Find where the given text appears and provide that cell's center as (X, Y) coordinate. 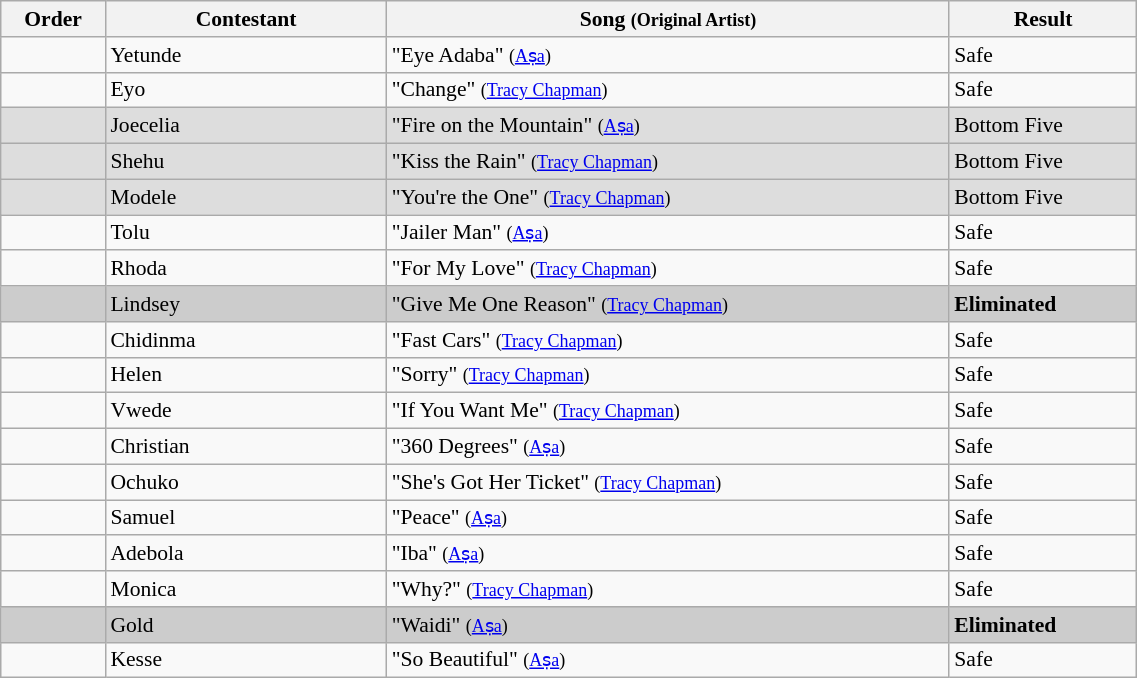
"So Beautiful" (Aṣa) (668, 660)
Chidinma (246, 340)
"Peace" (Aṣa) (668, 518)
"She's Got Her Ticket" (Tracy Chapman) (668, 482)
Ochuko (246, 482)
"Iba" (Aṣa) (668, 554)
Monica (246, 589)
"Eye Adaba" (Aṣa) (668, 55)
Order (54, 19)
Christian (246, 447)
"Kiss the Rain" (Tracy Chapman) (668, 162)
Song (Original Artist) (668, 19)
Lindsey (246, 304)
Modele (246, 197)
Gold (246, 625)
Rhoda (246, 269)
Samuel (246, 518)
"Jailer Man" (Aṣa) (668, 233)
"Change" (Tracy Chapman) (668, 90)
"If You Want Me" (Tracy Chapman) (668, 411)
"Why?" (Tracy Chapman) (668, 589)
Yetunde (246, 55)
Vwede (246, 411)
"Fire on the Mountain" (Aṣa) (668, 126)
Result (1043, 19)
"For My Love" (Tracy Chapman) (668, 269)
"You're the One" (Tracy Chapman) (668, 197)
Tolu (246, 233)
Shehu (246, 162)
Joecelia (246, 126)
"Fast Cars" (Tracy Chapman) (668, 340)
Helen (246, 375)
"Waidi" (Aṣa) (668, 625)
Eyo (246, 90)
Contestant (246, 19)
"360 Degrees" (Aṣa) (668, 447)
Adebola (246, 554)
"Sorry" (Tracy Chapman) (668, 375)
"Give Me One Reason" (Tracy Chapman) (668, 304)
Kesse (246, 660)
